Capture the cell that displays the provided text and extract its (x, y) central coordinate. 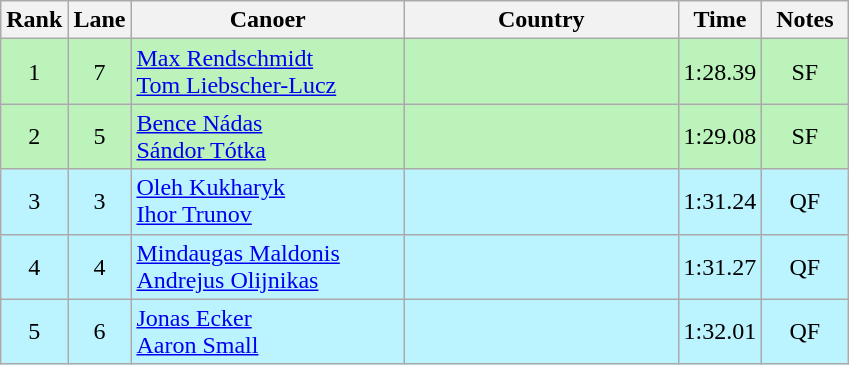
Lane (100, 20)
1:29.08 (720, 136)
Canoer (268, 20)
Max RendschmidtTom Liebscher-Lucz (268, 72)
Jonas EckerAaron Small (268, 332)
1:31.24 (720, 202)
1 (34, 72)
Notes (805, 20)
Oleh KukharykIhor Trunov (268, 202)
Country (541, 20)
Bence NádasSándor Tótka (268, 136)
2 (34, 136)
Rank (34, 20)
1:31.27 (720, 266)
1:32.01 (720, 332)
7 (100, 72)
Mindaugas MaldonisAndrejus Olijnikas (268, 266)
6 (100, 332)
Time (720, 20)
1:28.39 (720, 72)
